Return the [x, y] coordinate for the center point of the cell that contains the specified text.  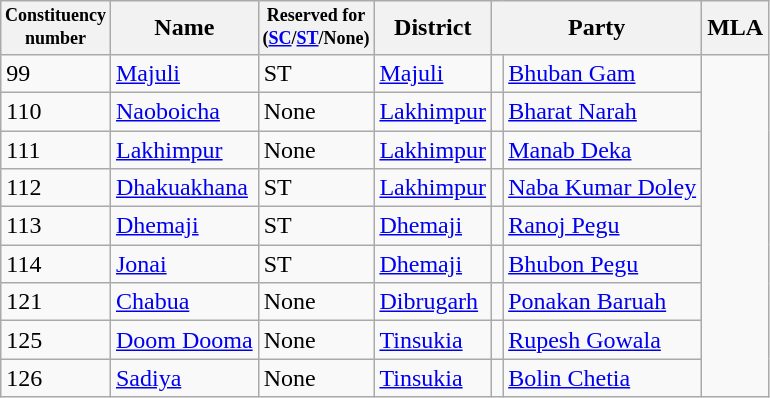
Party [597, 28]
Ranoj Pegu [602, 226]
110 [56, 111]
Sadiya [184, 378]
Dibrugarh [433, 302]
Bolin Chetia [602, 378]
Bhubon Pegu [602, 264]
Naoboicha [184, 111]
113 [56, 226]
99 [56, 73]
121 [56, 302]
114 [56, 264]
112 [56, 188]
125 [56, 340]
MLA [736, 28]
126 [56, 378]
Doom Dooma [184, 340]
111 [56, 150]
Rupesh Gowala [602, 340]
Manab Deka [602, 150]
Naba Kumar Doley [602, 188]
Reserved for(SC/ST/None) [316, 28]
Bharat Narah [602, 111]
Ponakan Baruah [602, 302]
Bhuban Gam [602, 73]
Constituencynumber [56, 28]
Jonai [184, 264]
Dhakuakhana [184, 188]
Chabua [184, 302]
District [433, 28]
Name [184, 28]
